Search for the cell housing the specified text and yield its [X, Y] center coordinate. 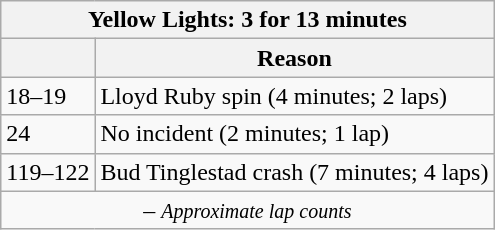
Lloyd Ruby spin (4 minutes; 2 laps) [294, 96]
24 [48, 134]
119–122 [48, 172]
Bud Tinglestad crash (7 minutes; 4 laps) [294, 172]
No incident (2 minutes; 1 lap) [294, 134]
– Approximate lap counts [248, 210]
Yellow Lights: 3 for 13 minutes [248, 20]
18–19 [48, 96]
Reason [294, 58]
